Provide the (x, y) coordinate of the cell's center where the given text is located.  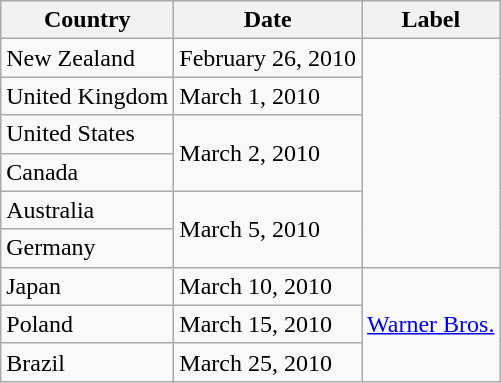
New Zealand (88, 58)
February 26, 2010 (268, 58)
Germany (88, 248)
Date (268, 20)
March 2, 2010 (268, 153)
March 5, 2010 (268, 229)
Poland (88, 324)
Brazil (88, 362)
Australia (88, 210)
March 10, 2010 (268, 286)
Warner Bros. (431, 324)
United States (88, 134)
March 25, 2010 (268, 362)
Japan (88, 286)
Canada (88, 172)
Label (431, 20)
Country (88, 20)
United Kingdom (88, 96)
March 15, 2010 (268, 324)
March 1, 2010 (268, 96)
